Determine the (x, y) coordinate at the center of the cell enclosing the given text.  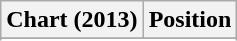
Position (190, 20)
Chart (2013) (72, 20)
